Return (x, y) of the center of cell containing provided text 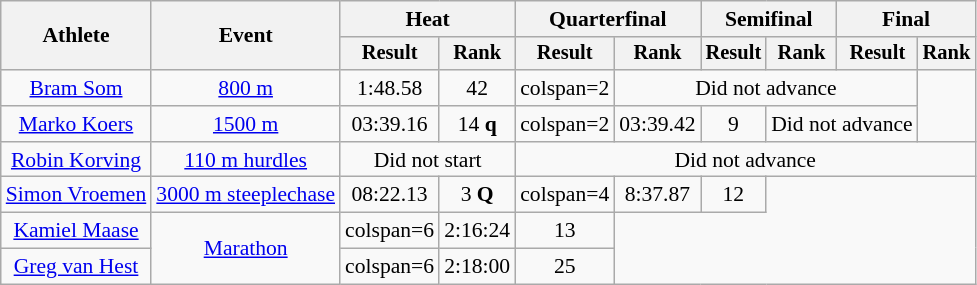
Quarterfinal (608, 19)
12 (734, 195)
Event (246, 36)
2:16:24 (477, 231)
1:48.58 (390, 88)
03:39.42 (657, 124)
03:39.16 (390, 124)
Greg van Hest (76, 267)
Simon Vroemen (76, 195)
Robin Korving (76, 160)
08:22.13 (390, 195)
Marathon (246, 248)
Semifinal (769, 19)
Bram Som (76, 88)
Did not start (428, 160)
2:18:00 (477, 267)
Marko Koers (76, 124)
8:37.87 (657, 195)
Kamiel Maase (76, 231)
Heat (428, 19)
3 Q (477, 195)
colspan=4 (564, 195)
3000 m steeplechase (246, 195)
110 m hurdles (246, 160)
1500 m (246, 124)
Final (906, 19)
42 (477, 88)
14 q (477, 124)
25 (564, 267)
9 (734, 124)
Athlete (76, 36)
13 (564, 231)
800 m (246, 88)
